Output the (X, Y) coordinate of the center of the cell containing the given text.  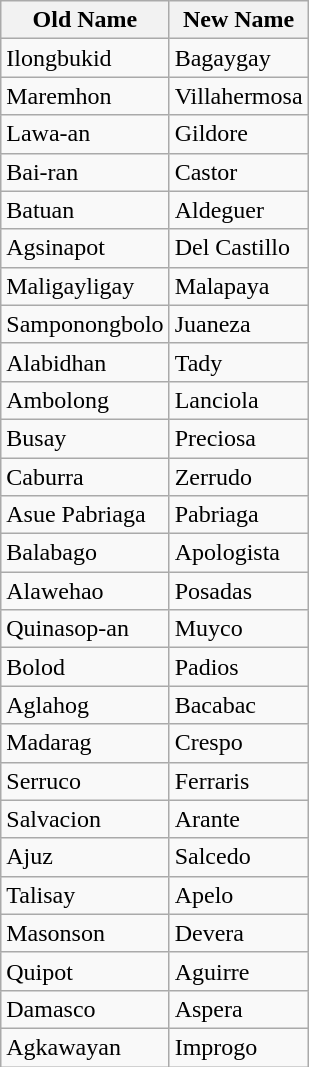
Crespo (238, 743)
Lanciola (238, 400)
Serruco (85, 781)
Ferraris (238, 781)
Posadas (238, 591)
Padios (238, 667)
Zerrudo (238, 477)
Salvacion (85, 819)
Damasco (85, 1009)
Bai-ran (85, 172)
Balabago (85, 553)
Aspera (238, 1009)
Tady (238, 362)
Salcedo (238, 857)
Alabidhan (85, 362)
Improgo (238, 1047)
Maligayligay (85, 286)
Alawehao (85, 591)
Asue Pabriaga (85, 515)
Arante (238, 819)
Juaneza (238, 324)
Bolod (85, 667)
Lawa-an (85, 134)
Pabriaga (238, 515)
Bagaygay (238, 58)
Muyco (238, 629)
New Name (238, 20)
Batuan (85, 210)
Caburra (85, 477)
Masonson (85, 933)
Aldeguer (238, 210)
Ajuz (85, 857)
Old Name (85, 20)
Madarag (85, 743)
Ambolong (85, 400)
Ilongbukid (85, 58)
Devera (238, 933)
Talisay (85, 895)
Del Castillo (238, 248)
Apologista (238, 553)
Aguirre (238, 971)
Aglahog (85, 705)
Quipot (85, 971)
Bacabac (238, 705)
Villahermosa (238, 96)
Preciosa (238, 438)
Castor (238, 172)
Quinasop-an (85, 629)
Maremhon (85, 96)
Samponongbolo (85, 324)
Agkawayan (85, 1047)
Apelo (238, 895)
Malapaya (238, 286)
Busay (85, 438)
Gildore (238, 134)
Agsinapot (85, 248)
